Search for the cell housing the specified text and yield its (X, Y) center coordinate. 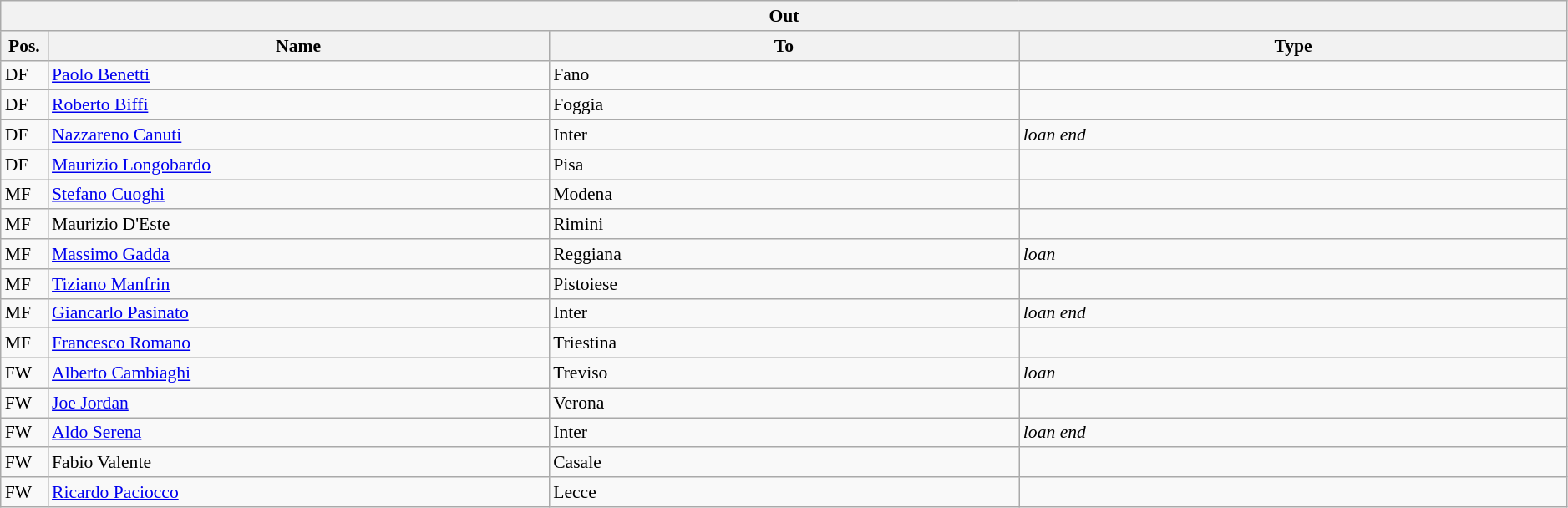
Rimini (784, 225)
Aldo Serena (298, 433)
Fano (784, 75)
Lecce (784, 492)
Foggia (784, 105)
Pisa (784, 165)
Pistoiese (784, 284)
Maurizio D'Este (298, 225)
Type (1293, 46)
Alberto Cambiaghi (298, 373)
Maurizio Longobardo (298, 165)
Joe Jordan (298, 403)
Tiziano Manfrin (298, 284)
Giancarlo Pasinato (298, 313)
Nazzareno Canuti (298, 135)
Triestina (784, 343)
Verona (784, 403)
Reggiana (784, 254)
Name (298, 46)
Massimo Gadda (298, 254)
To (784, 46)
Stefano Cuoghi (298, 195)
Francesco Romano (298, 343)
Fabio Valente (298, 463)
Out (784, 16)
Modena (784, 195)
Roberto Biffi (298, 105)
Treviso (784, 373)
Casale (784, 463)
Pos. (24, 46)
Ricardo Paciocco (298, 492)
Paolo Benetti (298, 75)
